Extract the (x, y) coordinate from the center of the cell holding the provided text.  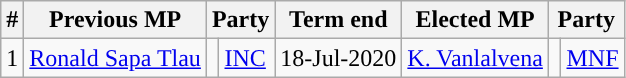
INC (247, 58)
Previous MP (116, 20)
MNF (592, 58)
K. Vanlalvena (476, 58)
18-Jul-2020 (338, 58)
Elected MP (476, 20)
Term end (338, 20)
1 (12, 58)
Ronald Sapa Tlau (116, 58)
# (12, 20)
